Scan for the cell matching the given text and deliver its [X, Y] coordinate at center. 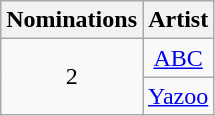
2 [72, 77]
Artist [178, 20]
Yazoo [178, 96]
ABC [178, 58]
Nominations [72, 20]
